Scan for the cell matching the given text and deliver its (X, Y) coordinate at center. 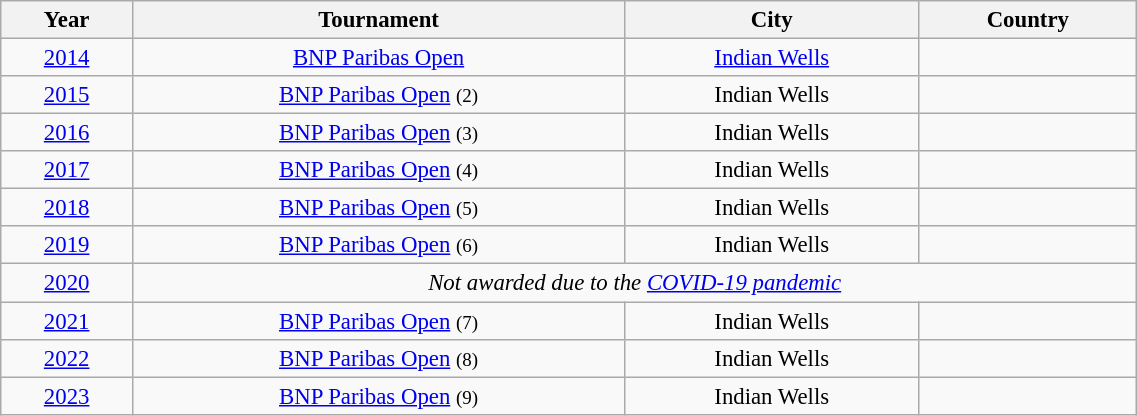
2014 (67, 58)
2020 (67, 283)
2015 (67, 95)
BNP Paribas Open (9) (379, 396)
2019 (67, 245)
Tournament (379, 20)
BNP Paribas Open (5) (379, 208)
2017 (67, 170)
2016 (67, 133)
BNP Paribas Open (7) (379, 321)
2022 (67, 358)
BNP Paribas Open (379, 58)
2021 (67, 321)
BNP Paribas Open (3) (379, 133)
BNP Paribas Open (2) (379, 95)
BNP Paribas Open (8) (379, 358)
2018 (67, 208)
Year (67, 20)
City (772, 20)
Not awarded due to the COVID-19 pandemic (635, 283)
BNP Paribas Open (4) (379, 170)
BNP Paribas Open (6) (379, 245)
Country (1028, 20)
2023 (67, 396)
